Return (x, y) of the center of cell containing provided text 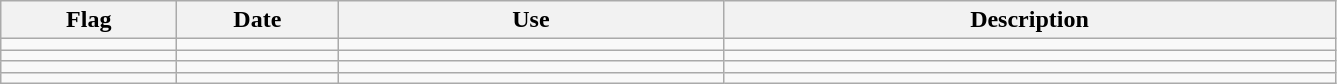
Date (258, 20)
Description (1030, 20)
Use (531, 20)
Flag (89, 20)
